From the cell containing the given text, extract its center point as (X, Y) coordinate. 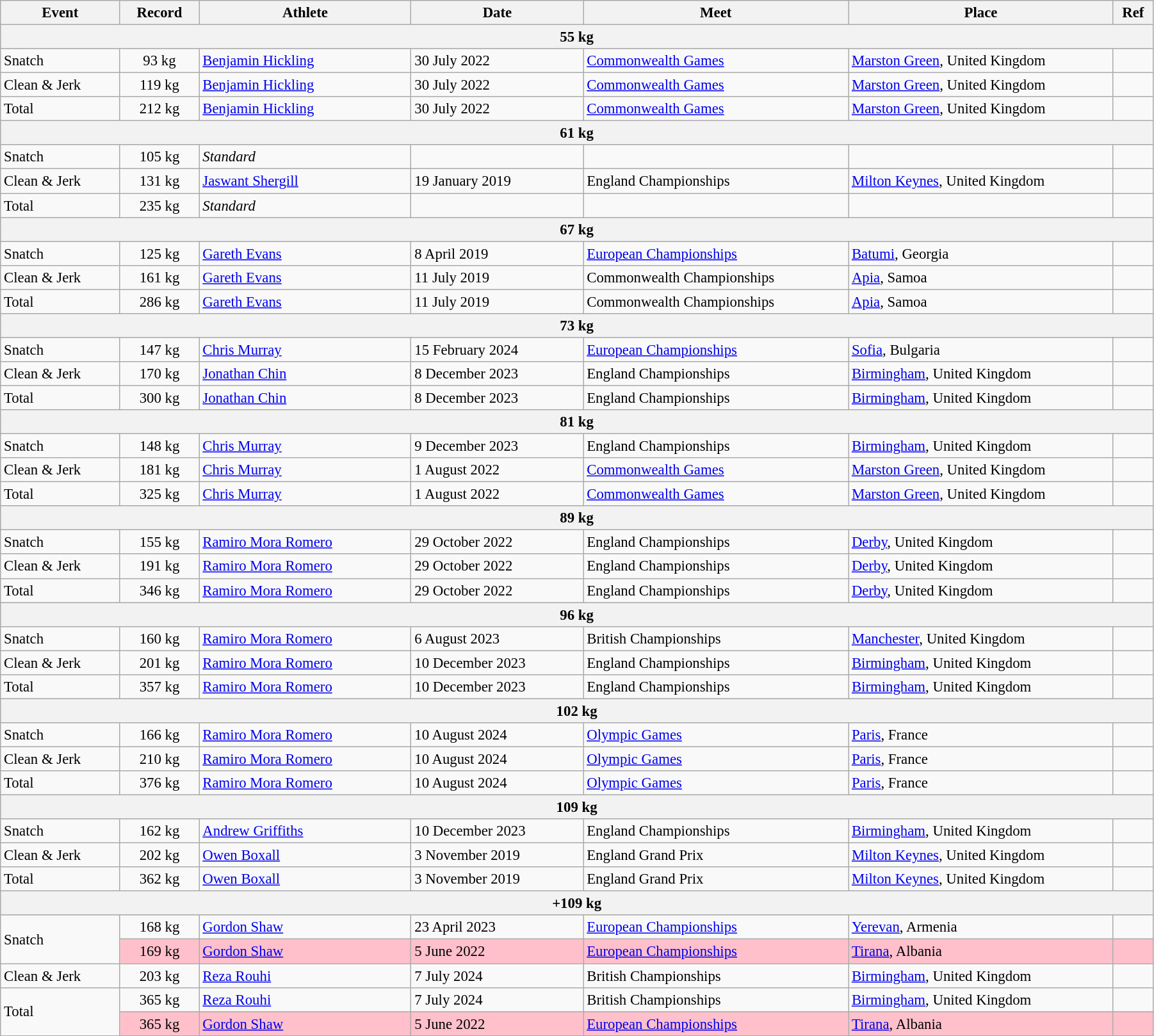
181 kg (159, 470)
201 kg (159, 663)
376 kg (159, 783)
235 kg (159, 206)
203 kg (159, 976)
102 kg (577, 711)
Manchester, United Kingdom (981, 638)
93 kg (159, 61)
9 December 2023 (497, 446)
6 August 2023 (497, 638)
Sofia, Bulgaria (981, 350)
169 kg (159, 951)
Athlete (305, 13)
Yerevan, Armenia (981, 928)
96 kg (577, 615)
160 kg (159, 638)
155 kg (159, 542)
357 kg (159, 687)
67 kg (577, 229)
Jaswant Shergill (305, 181)
55 kg (577, 37)
170 kg (159, 374)
81 kg (577, 422)
162 kg (159, 831)
161 kg (159, 277)
Event (60, 13)
168 kg (159, 928)
125 kg (159, 254)
Record (159, 13)
212 kg (159, 109)
166 kg (159, 735)
+109 kg (577, 903)
300 kg (159, 398)
148 kg (159, 446)
325 kg (159, 494)
286 kg (159, 302)
Meet (716, 13)
15 February 2024 (497, 350)
89 kg (577, 518)
73 kg (577, 326)
362 kg (159, 879)
346 kg (159, 590)
61 kg (577, 133)
23 April 2023 (497, 928)
119 kg (159, 85)
Batumi, Georgia (981, 254)
147 kg (159, 350)
191 kg (159, 567)
8 April 2019 (497, 254)
Ref (1133, 13)
131 kg (159, 181)
Andrew Griffiths (305, 831)
Date (497, 13)
19 January 2019 (497, 181)
210 kg (159, 759)
Place (981, 13)
105 kg (159, 157)
202 kg (159, 855)
109 kg (577, 807)
